Extract the [X, Y] coordinate from the center of the cell holding the provided text.  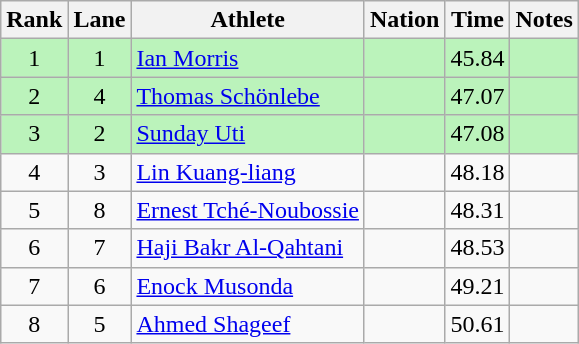
48.31 [478, 210]
47.08 [478, 134]
Lane [100, 20]
45.84 [478, 58]
Enock Musonda [248, 286]
Sunday Uti [248, 134]
48.53 [478, 248]
48.18 [478, 172]
Lin Kuang-liang [248, 172]
Haji Bakr Al-Qahtani [248, 248]
Notes [544, 20]
Ian Morris [248, 58]
Rank [34, 20]
49.21 [478, 286]
Ahmed Shageef [248, 324]
Ernest Tché-Noubossie [248, 210]
Athlete [248, 20]
Time [478, 20]
Thomas Schönlebe [248, 96]
47.07 [478, 96]
Nation [404, 20]
50.61 [478, 324]
